From the cell containing the given text, extract its center point as [X, Y] coordinate. 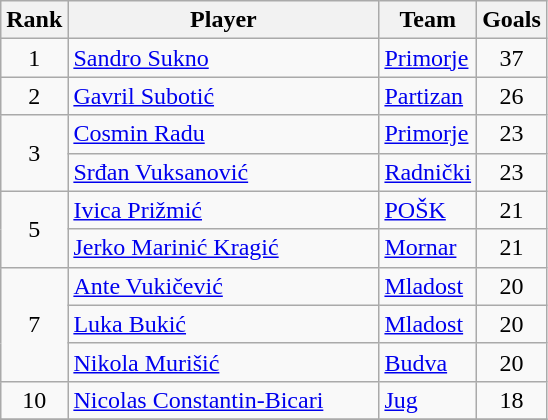
37 [512, 58]
26 [512, 96]
1 [34, 58]
Goals [512, 20]
Ante Vukičević [224, 286]
Nicolas Constantin-Bicari [224, 400]
7 [34, 324]
Ivica Prižmić [224, 210]
Srđan Vuksanović [224, 172]
POŠK [428, 210]
2 [34, 96]
18 [512, 400]
Player [224, 20]
Jerko Marinić Kragić [224, 248]
Rank [34, 20]
Cosmin Radu [224, 134]
Gavril Subotić [224, 96]
3 [34, 153]
5 [34, 229]
10 [34, 400]
Team [428, 20]
Jug [428, 400]
Budva [428, 362]
Luka Bukić [224, 324]
Sandro Sukno [224, 58]
Mornar [428, 248]
Radnički [428, 172]
Partizan [428, 96]
Nikola Murišić [224, 362]
